Return the (x, y) coordinate for the center point of the cell that contains the specified text.  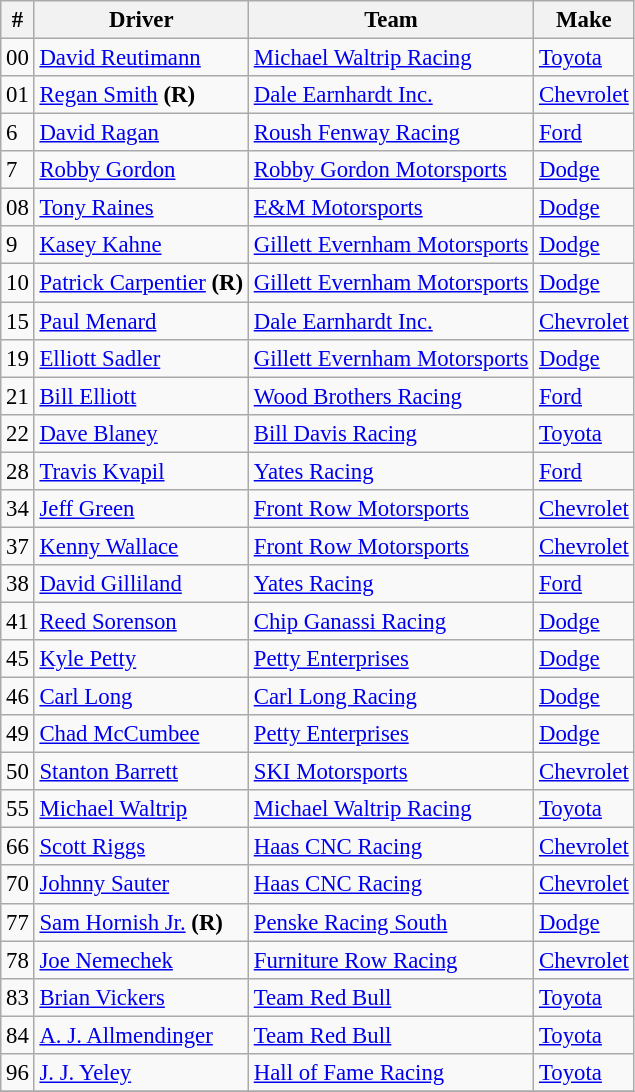
9 (18, 245)
Bill Davis Racing (390, 433)
Dave Blaney (141, 433)
David Reutimann (141, 58)
01 (18, 95)
Hall of Fame Racing (390, 1073)
Carl Long Racing (390, 697)
E&M Motorsports (390, 208)
Make (584, 20)
Stanton Barrett (141, 772)
19 (18, 358)
70 (18, 885)
SKI Motorsports (390, 772)
08 (18, 208)
28 (18, 471)
Chip Ganassi Racing (390, 621)
Regan Smith (R) (141, 95)
66 (18, 847)
Travis Kvapil (141, 471)
J. J. Yeley (141, 1073)
78 (18, 960)
96 (18, 1073)
Team (390, 20)
00 (18, 58)
38 (18, 584)
Wood Brothers Racing (390, 396)
37 (18, 546)
7 (18, 170)
Kasey Kahne (141, 245)
A. J. Allmendinger (141, 1035)
41 (18, 621)
45 (18, 659)
# (18, 20)
10 (18, 283)
Robby Gordon (141, 170)
David Ragan (141, 133)
49 (18, 734)
Bill Elliott (141, 396)
Joe Nemechek (141, 960)
Sam Hornish Jr. (R) (141, 922)
50 (18, 772)
Paul Menard (141, 321)
34 (18, 509)
Furniture Row Racing (390, 960)
Elliott Sadler (141, 358)
Kyle Petty (141, 659)
Johnny Sauter (141, 885)
83 (18, 997)
Chad McCumbee (141, 734)
Kenny Wallace (141, 546)
84 (18, 1035)
Roush Fenway Racing (390, 133)
6 (18, 133)
77 (18, 922)
Brian Vickers (141, 997)
Carl Long (141, 697)
Driver (141, 20)
Tony Raines (141, 208)
Scott Riggs (141, 847)
Michael Waltrip (141, 809)
David Gilliland (141, 584)
15 (18, 321)
Reed Sorenson (141, 621)
46 (18, 697)
21 (18, 396)
Patrick Carpentier (R) (141, 283)
Penske Racing South (390, 922)
55 (18, 809)
22 (18, 433)
Robby Gordon Motorsports (390, 170)
Jeff Green (141, 509)
